Return [x, y] of the center of cell containing provided text 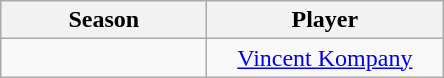
Season [104, 20]
Player [325, 20]
Vincent Kompany [325, 58]
